Output the (X, Y) coordinate of the center of the cell containing the given text.  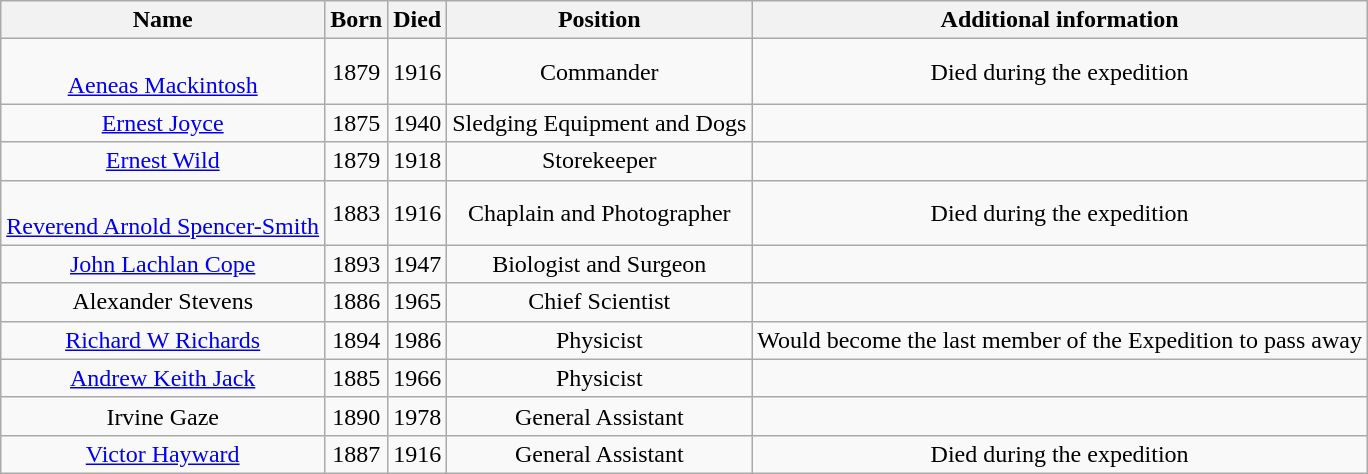
1978 (418, 416)
1966 (418, 378)
Reverend Arnold Spencer-Smith (163, 212)
1940 (418, 123)
Alexander Stevens (163, 302)
Commander (600, 72)
Biologist and Surgeon (600, 264)
Victor Hayward (163, 454)
Additional information (1060, 20)
Richard W Richards (163, 340)
1986 (418, 340)
Aeneas Mackintosh (163, 72)
1965 (418, 302)
Born (356, 20)
Position (600, 20)
Sledging Equipment and Dogs (600, 123)
Ernest Joyce (163, 123)
1883 (356, 212)
1947 (418, 264)
John Lachlan Cope (163, 264)
1894 (356, 340)
1887 (356, 454)
Chief Scientist (600, 302)
Storekeeper (600, 161)
Ernest Wild (163, 161)
Would become the last member of the Expedition to pass away (1060, 340)
1918 (418, 161)
1875 (356, 123)
1885 (356, 378)
Andrew Keith Jack (163, 378)
Died (418, 20)
1886 (356, 302)
Chaplain and Photographer (600, 212)
1890 (356, 416)
Name (163, 20)
1893 (356, 264)
Irvine Gaze (163, 416)
